Capture the cell that displays the provided text and extract its [x, y] central coordinate. 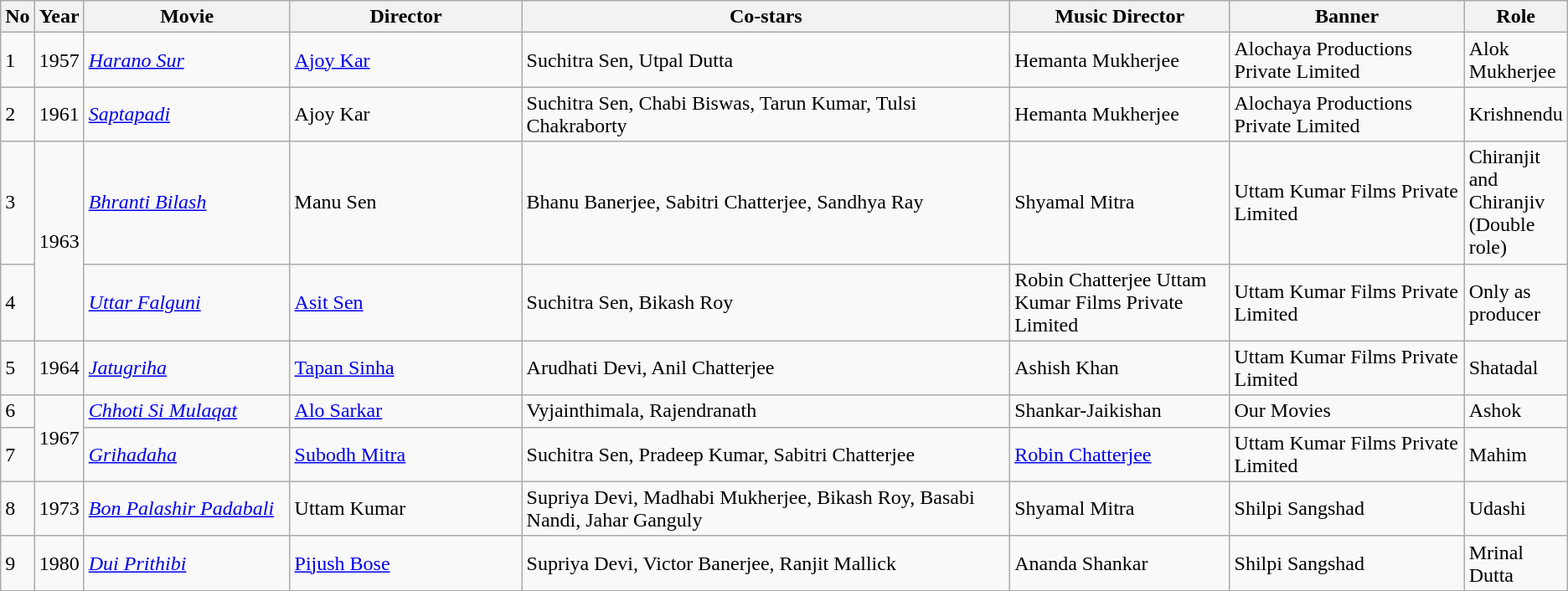
Bon Palashir Padabali [187, 509]
Music Director [1120, 17]
Supriya Devi, Madhabi Mukherjee, Bikash Roy, Basabi Nandi, Jahar Ganguly [766, 509]
Robin Chatterjee [1120, 454]
5 [18, 368]
Manu Sen [405, 203]
Ashish Khan [1120, 368]
1964 [59, 368]
Dui Prithibi [187, 563]
Suchitra Sen, Bikash Roy [766, 302]
Mahim [1516, 454]
Suchitra Sen, Utpal Dutta [766, 60]
1957 [59, 60]
1980 [59, 563]
Uttam Kumar [405, 509]
Our Movies [1347, 411]
Robin Chatterjee Uttam Kumar Films Private Limited [1120, 302]
Harano Sur [187, 60]
Ananda Shankar [1120, 563]
1967 [59, 439]
Role [1516, 17]
Director [405, 17]
Uttar Falguni [187, 302]
Chhoti Si Mulaqat [187, 411]
Subodh Mitra [405, 454]
Suchitra Sen, Chabi Biswas, Tarun Kumar, Tulsi Chakraborty [766, 114]
Banner [1347, 17]
Chiranjit and Chiranjiv (Double role) [1516, 203]
No [18, 17]
Grihadaha [187, 454]
4 [18, 302]
Shatadal [1516, 368]
Suchitra Sen, Pradeep Kumar, Sabitri Chatterjee [766, 454]
Year [59, 17]
Movie [187, 17]
1973 [59, 509]
1963 [59, 241]
Asit Sen [405, 302]
Saptapadi [187, 114]
Bhranti Bilash [187, 203]
Vyjainthimala, Rajendranath [766, 411]
Shankar-Jaikishan [1120, 411]
9 [18, 563]
Arudhati Devi, Anil Chatterjee [766, 368]
Co-stars [766, 17]
Only as producer [1516, 302]
1 [18, 60]
Tapan Sinha [405, 368]
7 [18, 454]
3 [18, 203]
8 [18, 509]
Jatugriha [187, 368]
Pijush Bose [405, 563]
1961 [59, 114]
Alo Sarkar [405, 411]
Mrinal Dutta [1516, 563]
Krishnendu [1516, 114]
Alok Mukherjee [1516, 60]
2 [18, 114]
Supriya Devi, Victor Banerjee, Ranjit Mallick [766, 563]
Udashi [1516, 509]
6 [18, 411]
Ashok [1516, 411]
Bhanu Banerjee, Sabitri Chatterjee, Sandhya Ray [766, 203]
